Search for the cell housing the specified text and yield its (x, y) center coordinate. 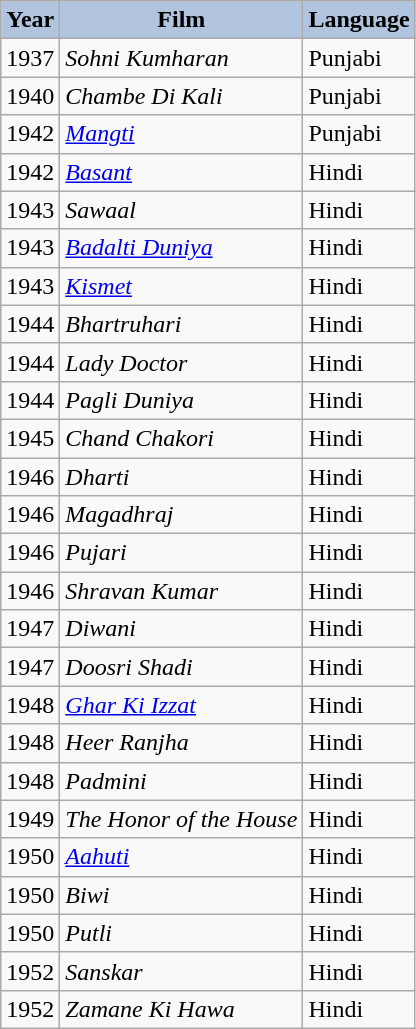
Aahuti (182, 857)
Language (359, 20)
Badalti Duniya (182, 248)
Kismet (182, 286)
1940 (30, 96)
Shravan Kumar (182, 591)
Basant (182, 172)
Sawaal (182, 210)
1937 (30, 58)
Diwani (182, 629)
Film (182, 20)
Magadhraj (182, 515)
Pagli Duniya (182, 400)
Biwi (182, 895)
Mangti (182, 134)
The Honor of the House (182, 819)
Lady Doctor (182, 362)
Bhartruhari (182, 324)
Chand Chakori (182, 438)
Dharti (182, 477)
Sohni Kumharan (182, 58)
Putli (182, 933)
Zamane Ki Hawa (182, 1009)
Sanskar (182, 971)
Ghar Ki Izzat (182, 705)
1949 (30, 819)
Pujari (182, 553)
Doosri Shadi (182, 667)
Year (30, 20)
Chambe Di Kali (182, 96)
Heer Ranjha (182, 743)
Padmini (182, 781)
1945 (30, 438)
